Provide the [X, Y] coordinate of the cell's center where the given text is located.  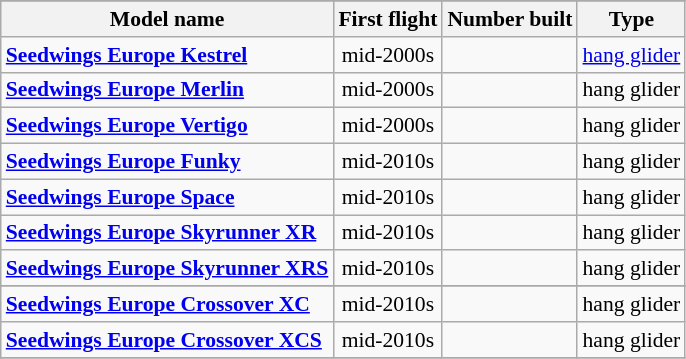
Seedwings Europe Vertigo [168, 126]
First flight [388, 19]
Seedwings Europe Crossover XCS [168, 340]
Seedwings Europe Skyrunner XRS [168, 269]
Seedwings Europe Skyrunner XR [168, 233]
Model name [168, 19]
Number built [510, 19]
Seedwings Europe Kestrel [168, 55]
Seedwings Europe Space [168, 197]
Seedwings Europe Merlin [168, 90]
Seedwings Europe Crossover XC [168, 304]
Type [631, 19]
Seedwings Europe Funky [168, 162]
